From the cell containing the given text, extract its center point as (X, Y) coordinate. 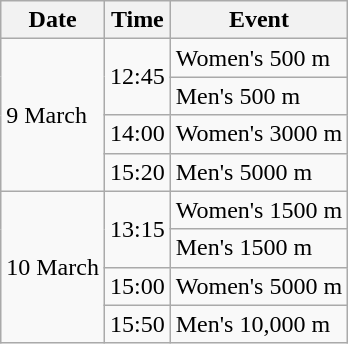
Women's 1500 m (258, 210)
10 March (53, 267)
15:50 (137, 324)
15:00 (137, 286)
Women's 500 m (258, 58)
Men's 1500 m (258, 248)
Date (53, 20)
Men's 10,000 m (258, 324)
Men's 5000 m (258, 172)
Women's 3000 m (258, 134)
Women's 5000 m (258, 286)
Event (258, 20)
13:15 (137, 229)
14:00 (137, 134)
12:45 (137, 77)
15:20 (137, 172)
9 March (53, 115)
Time (137, 20)
Men's 500 m (258, 96)
